Capture the cell that displays the provided text and extract its [x, y] central coordinate. 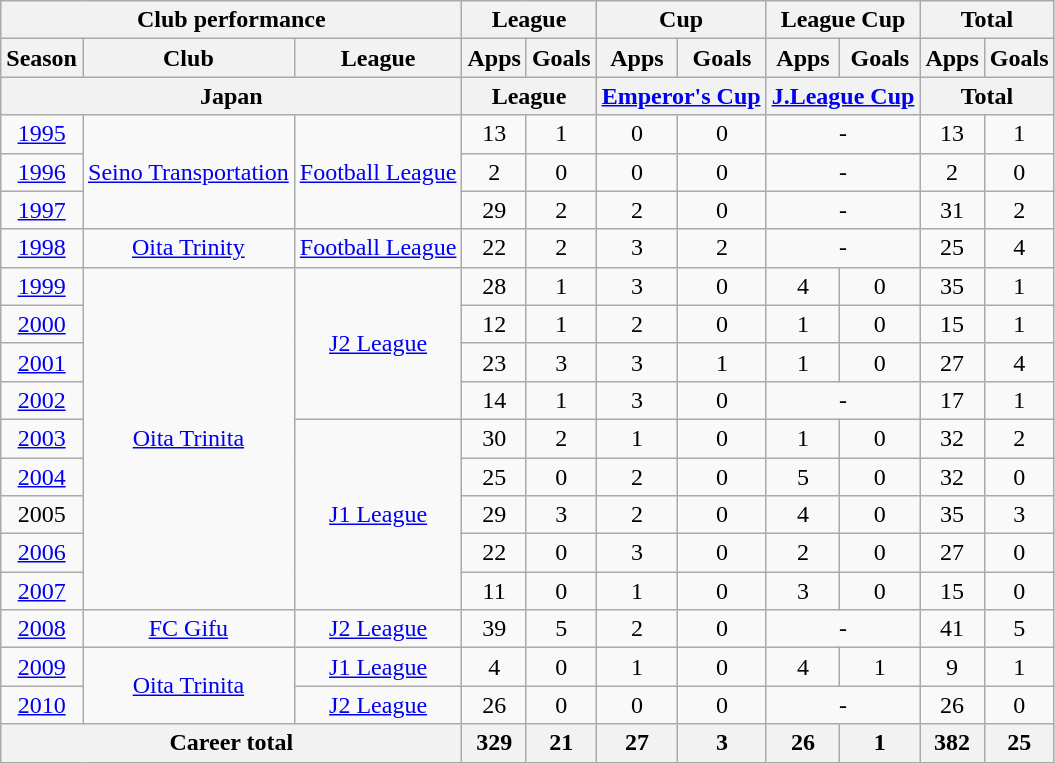
2003 [42, 438]
2008 [42, 629]
9 [952, 667]
2000 [42, 324]
Oita Trinity [188, 248]
2001 [42, 362]
Club performance [232, 20]
League Cup [843, 20]
J.League Cup [843, 96]
2005 [42, 515]
1997 [42, 210]
31 [952, 210]
Cup [681, 20]
17 [952, 400]
2007 [42, 591]
12 [494, 324]
28 [494, 286]
1995 [42, 134]
2009 [42, 667]
11 [494, 591]
2006 [42, 553]
23 [494, 362]
1996 [42, 172]
1999 [42, 286]
Emperor's Cup [681, 96]
329 [494, 743]
Season [42, 58]
39 [494, 629]
382 [952, 743]
21 [561, 743]
14 [494, 400]
Club [188, 58]
2010 [42, 705]
2004 [42, 477]
1998 [42, 248]
FC Gifu [188, 629]
Career total [232, 743]
41 [952, 629]
30 [494, 438]
2002 [42, 400]
Seino Transportation [188, 172]
Japan [232, 96]
